Provide the (X, Y) coordinate of the cell's center where the given text is located.  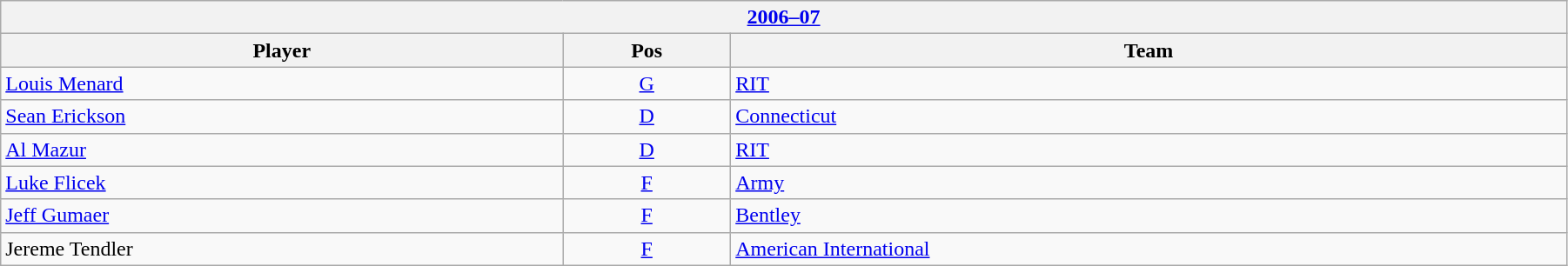
Bentley (1149, 216)
Jeff Gumaer (282, 216)
Luke Flicek (282, 183)
Player (282, 50)
Pos (647, 50)
Jereme Tendler (282, 249)
Connecticut (1149, 116)
Army (1149, 183)
G (647, 83)
Team (1149, 50)
Al Mazur (282, 150)
American International (1149, 249)
Sean Erickson (282, 116)
2006–07 (784, 17)
Louis Menard (282, 83)
